For the text-containing cell, return its midpoint in [x, y] coordinate format. 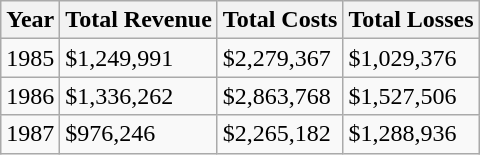
1986 [30, 96]
$2,279,367 [280, 58]
$1,527,506 [411, 96]
$976,246 [139, 134]
Total Revenue [139, 20]
$1,029,376 [411, 58]
Year [30, 20]
1987 [30, 134]
Total Losses [411, 20]
$2,863,768 [280, 96]
$1,288,936 [411, 134]
1985 [30, 58]
$1,336,262 [139, 96]
$1,249,991 [139, 58]
Total Costs [280, 20]
$2,265,182 [280, 134]
